Search for the cell housing the specified text and yield its [x, y] center coordinate. 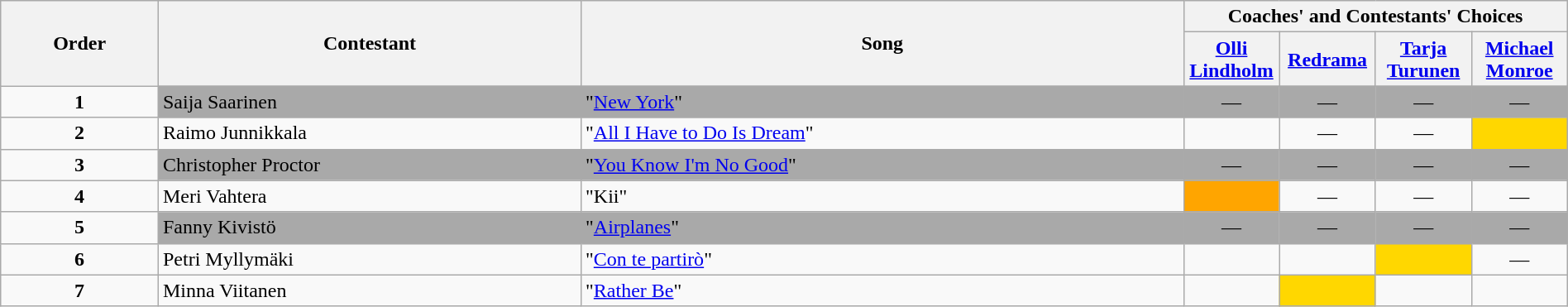
"Airplanes" [882, 228]
3 [79, 165]
Raimo Junnikkala [369, 133]
Minna Viitanen [369, 290]
2 [79, 133]
5 [79, 228]
4 [79, 196]
Coaches' and Contestants' Choices [1375, 17]
Olli Lindholm [1231, 60]
Saija Saarinen [369, 102]
1 [79, 102]
Fanny Kivistö [369, 228]
Redrama [1327, 60]
Song [882, 43]
"New York" [882, 102]
"You Know I'm No Good" [882, 165]
Michael Monroe [1519, 60]
"All I Have to Do Is Dream" [882, 133]
"Kii" [882, 196]
Tarja Turunen [1423, 60]
Order [79, 43]
Christopher Proctor [369, 165]
7 [79, 290]
Petri Myllymäki [369, 259]
"Con te partirò" [882, 259]
Meri Vahtera [369, 196]
6 [79, 259]
"Rather Be" [882, 290]
Contestant [369, 43]
